Scan for the cell matching the given text and deliver its [x, y] coordinate at center. 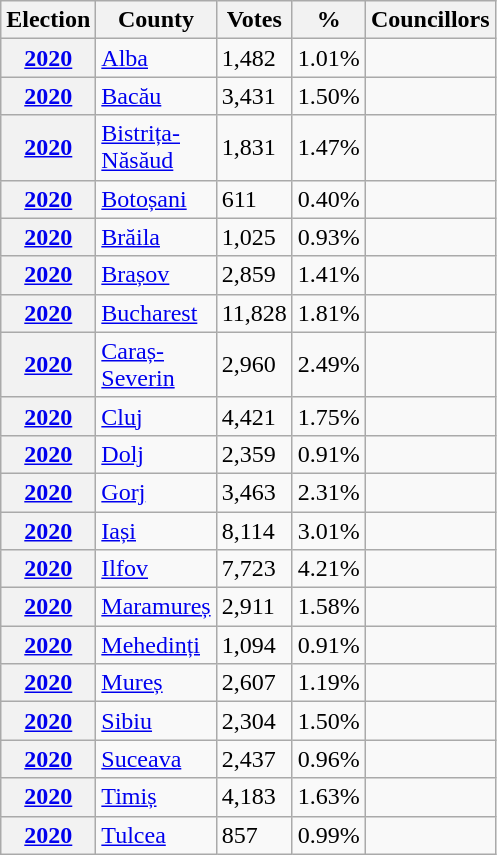
8,114 [254, 531]
Mureș [156, 683]
2,607 [254, 683]
1.63% [328, 797]
2,911 [254, 607]
Iași [156, 531]
Gorj [156, 492]
4,421 [254, 416]
Timiș [156, 797]
2,359 [254, 454]
Brașov [156, 275]
4,183 [254, 797]
Suceava [156, 759]
0.96% [328, 759]
Bacău [156, 96]
11,828 [254, 313]
Bistrița-Năsăud [156, 148]
Councillors [430, 20]
2,960 [254, 364]
1.47% [328, 148]
1.81% [328, 313]
0.93% [328, 237]
% [328, 20]
Tulcea [156, 835]
0.40% [328, 199]
Botoșani [156, 199]
Cluj [156, 416]
Bucharest [156, 313]
4.21% [328, 569]
Maramureș [156, 607]
Dolj [156, 454]
Election [48, 20]
0.99% [328, 835]
2.31% [328, 492]
2.49% [328, 364]
Votes [254, 20]
1,025 [254, 237]
1,482 [254, 58]
Ilfov [156, 569]
1.19% [328, 683]
2,304 [254, 721]
7,723 [254, 569]
611 [254, 199]
2,437 [254, 759]
Sibiu [156, 721]
1,094 [254, 645]
Alba [156, 58]
3,431 [254, 96]
1,831 [254, 148]
1.01% [328, 58]
1.58% [328, 607]
Caraș-Severin [156, 364]
County [156, 20]
3.01% [328, 531]
857 [254, 835]
Brăila [156, 237]
1.75% [328, 416]
Mehedinți [156, 645]
1.41% [328, 275]
3,463 [254, 492]
2,859 [254, 275]
